Identify which cell holds the provided text, then report its [X, Y] central coordinate. 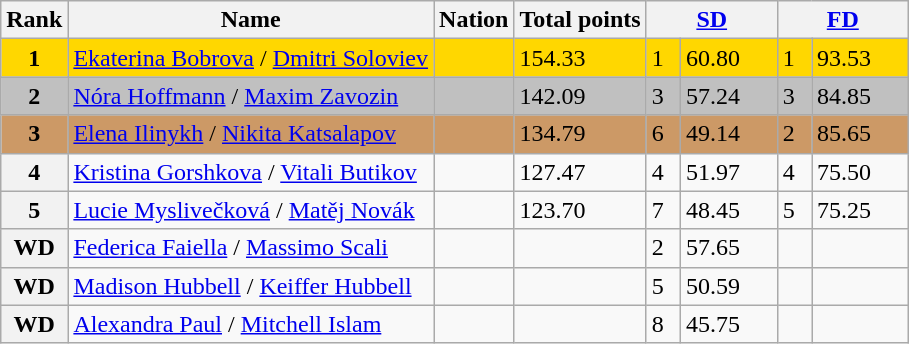
127.47 [580, 172]
Madison Hubbell / Keiffer Hubbell [251, 286]
Kristina Gorshkova / Vitali Butikov [251, 172]
Alexandra Paul / Mitchell Islam [251, 324]
Nóra Hoffmann / Maxim Zavozin [251, 96]
57.65 [728, 248]
57.24 [728, 96]
85.65 [860, 134]
142.09 [580, 96]
Rank [34, 20]
75.25 [860, 210]
Nation [474, 20]
45.75 [728, 324]
6 [663, 134]
134.79 [580, 134]
Name [251, 20]
75.50 [860, 172]
Lucie Myslivečková / Matěj Novák [251, 210]
FD [842, 20]
49.14 [728, 134]
84.85 [860, 96]
48.45 [728, 210]
154.33 [580, 58]
51.97 [728, 172]
SD [712, 20]
8 [663, 324]
50.59 [728, 286]
7 [663, 210]
60.80 [728, 58]
Federica Faiella / Massimo Scali [251, 248]
Elena Ilinykh / Nikita Katsalapov [251, 134]
123.70 [580, 210]
Ekaterina Bobrova / Dmitri Soloviev [251, 58]
93.53 [860, 58]
Total points [580, 20]
